Find where the given text appears and provide that cell's center as (X, Y) coordinate. 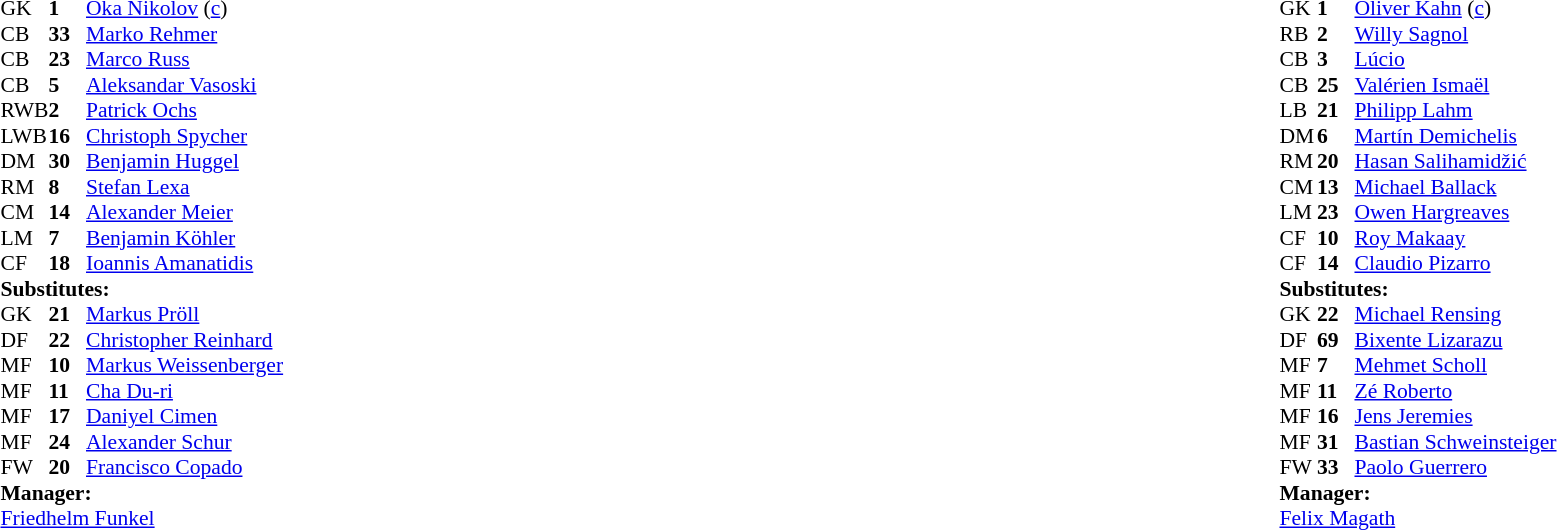
13 (1336, 187)
Zé Roberto (1455, 391)
Hasan Salihamidžić (1455, 161)
Willy Sagnol (1455, 34)
Valérien Ismaël (1455, 85)
LWB (24, 136)
Ioannis Amanatidis (184, 263)
6 (1336, 136)
Marco Russ (184, 59)
Marko Rehmer (184, 34)
5 (67, 85)
Claudio Pizarro (1455, 263)
Benjamin Köhler (184, 238)
Markus Weissenberger (184, 365)
Patrick Ochs (184, 111)
Philipp Lahm (1455, 111)
30 (67, 161)
Jens Jeremies (1455, 417)
Lúcio (1455, 59)
Stefan Lexa (184, 187)
3 (1336, 59)
Markus Pröll (184, 315)
Aleksandar Vasoski (184, 85)
Bixente Lizarazu (1455, 340)
Mehmet Scholl (1455, 365)
LB (1298, 111)
Martín Demichelis (1455, 136)
69 (1336, 340)
18 (67, 263)
Owen Hargreaves (1455, 213)
Michael Ballack (1455, 187)
Christopher Reinhard (184, 340)
Daniyel Cimen (184, 417)
8 (67, 187)
Benjamin Huggel (184, 161)
Alexander Meier (184, 213)
Paolo Guerrero (1455, 467)
31 (1336, 442)
Bastian Schweinsteiger (1455, 442)
25 (1336, 85)
24 (67, 442)
Michael Rensing (1455, 315)
Francisco Copado (184, 467)
RWB (24, 111)
Cha Du-ri (184, 391)
Roy Makaay (1455, 238)
RB (1298, 34)
Alexander Schur (184, 442)
Christoph Spycher (184, 136)
17 (67, 417)
